Provide the (x, y) coordinate of the cell's center where the given text is located.  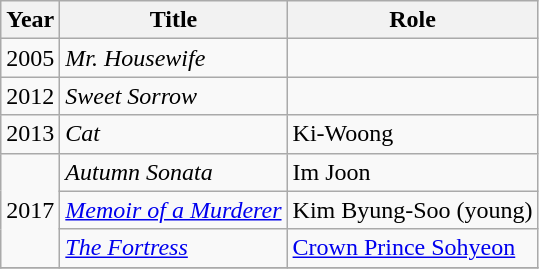
Im Joon (412, 172)
Title (174, 20)
2017 (30, 210)
The Fortress (174, 248)
Cat (174, 134)
2013 (30, 134)
Ki-Woong (412, 134)
Crown Prince Sohyeon (412, 248)
Autumn Sonata (174, 172)
Mr. Housewife (174, 58)
2012 (30, 96)
Role (412, 20)
Memoir of a Murderer (174, 210)
Year (30, 20)
Kim Byung-Soo (young) (412, 210)
2005 (30, 58)
Sweet Sorrow (174, 96)
